Return (X, Y) of the center of cell containing provided text 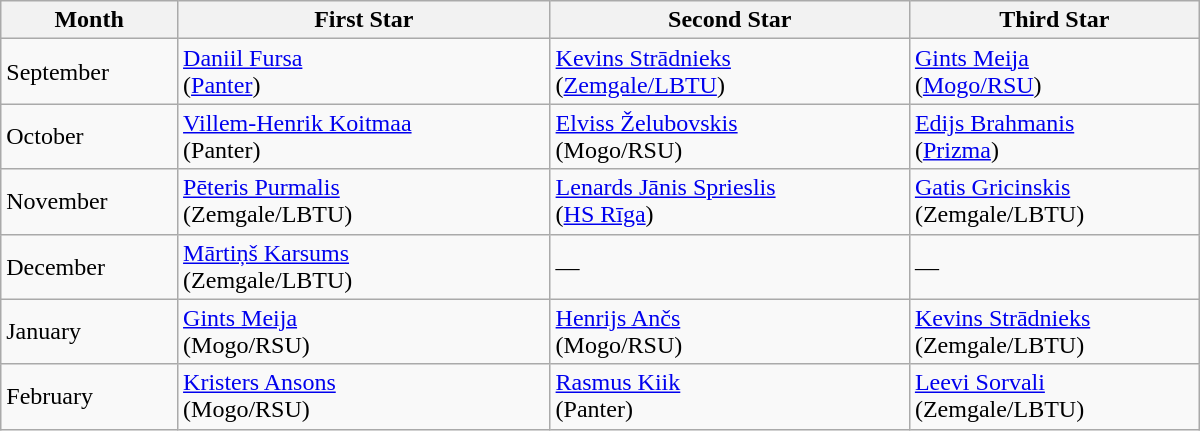
Leevi Sorvali(Zemgale/LBTU) (1054, 396)
Second Star (730, 20)
Kristers Ansons(Mogo/RSU) (364, 396)
Mārtiņš Karsums(Zemgale/LBTU) (364, 266)
Elviss Želubovskis(Mogo/RSU) (730, 136)
February (90, 396)
Daniil Fursa(Panter) (364, 72)
First Star (364, 20)
Rasmus Kiik(Panter) (730, 396)
December (90, 266)
Gatis Gricinskis(Zemgale/LBTU) (1054, 202)
November (90, 202)
Pēteris Purmalis(Zemgale/LBTU) (364, 202)
October (90, 136)
Lenards Jānis Sprieslis(HS Rīga) (730, 202)
January (90, 332)
Villem-Henrik Koitmaa(Panter) (364, 136)
Edijs Brahmanis(Prizma) (1054, 136)
Henrijs Ančs(Mogo/RSU) (730, 332)
Third Star (1054, 20)
September (90, 72)
Month (90, 20)
